Locate the cell with the specified text and output its [x, y] center coordinate. 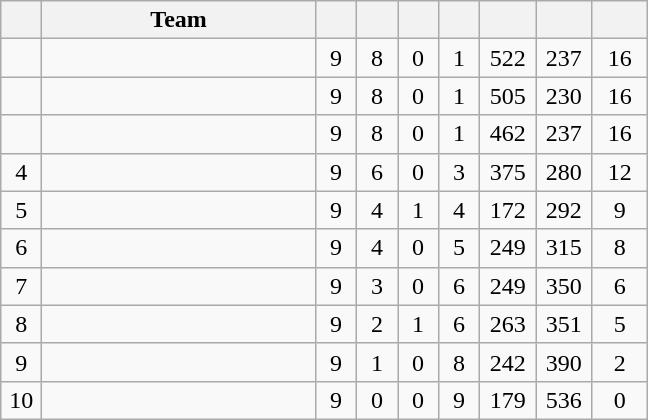
242 [508, 362]
172 [508, 210]
390 [564, 362]
315 [564, 248]
Team [179, 20]
350 [564, 286]
263 [508, 324]
10 [22, 400]
292 [564, 210]
505 [508, 96]
522 [508, 58]
375 [508, 172]
462 [508, 134]
7 [22, 286]
12 [620, 172]
536 [564, 400]
351 [564, 324]
280 [564, 172]
230 [564, 96]
179 [508, 400]
